Search for the cell housing the specified text and yield its (X, Y) center coordinate. 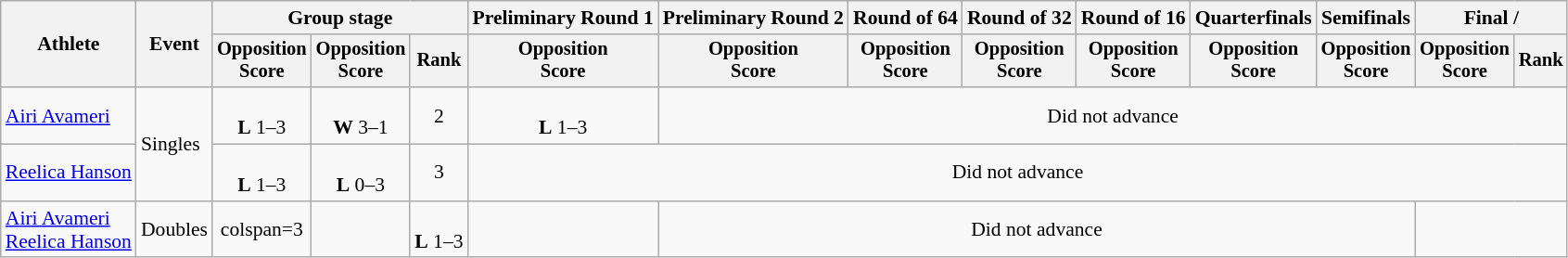
Group stage (340, 18)
Singles (174, 144)
Reelica Hanson (69, 173)
Round of 16 (1133, 18)
L 0–3 (362, 173)
Quarterfinals (1254, 18)
Semifinals (1367, 18)
colspan=3 (261, 230)
Airi AvameriReelica Hanson (69, 230)
Preliminary Round 2 (753, 18)
Round of 32 (1020, 18)
Preliminary Round 1 (564, 18)
Doubles (174, 230)
Round of 64 (905, 18)
W 3–1 (362, 115)
Airi Avameri (69, 115)
3 (439, 173)
2 (439, 115)
Event (174, 45)
Athlete (69, 45)
Final / (1491, 18)
